Return the (X, Y) coordinate for the center point of the cell that contains the specified text.  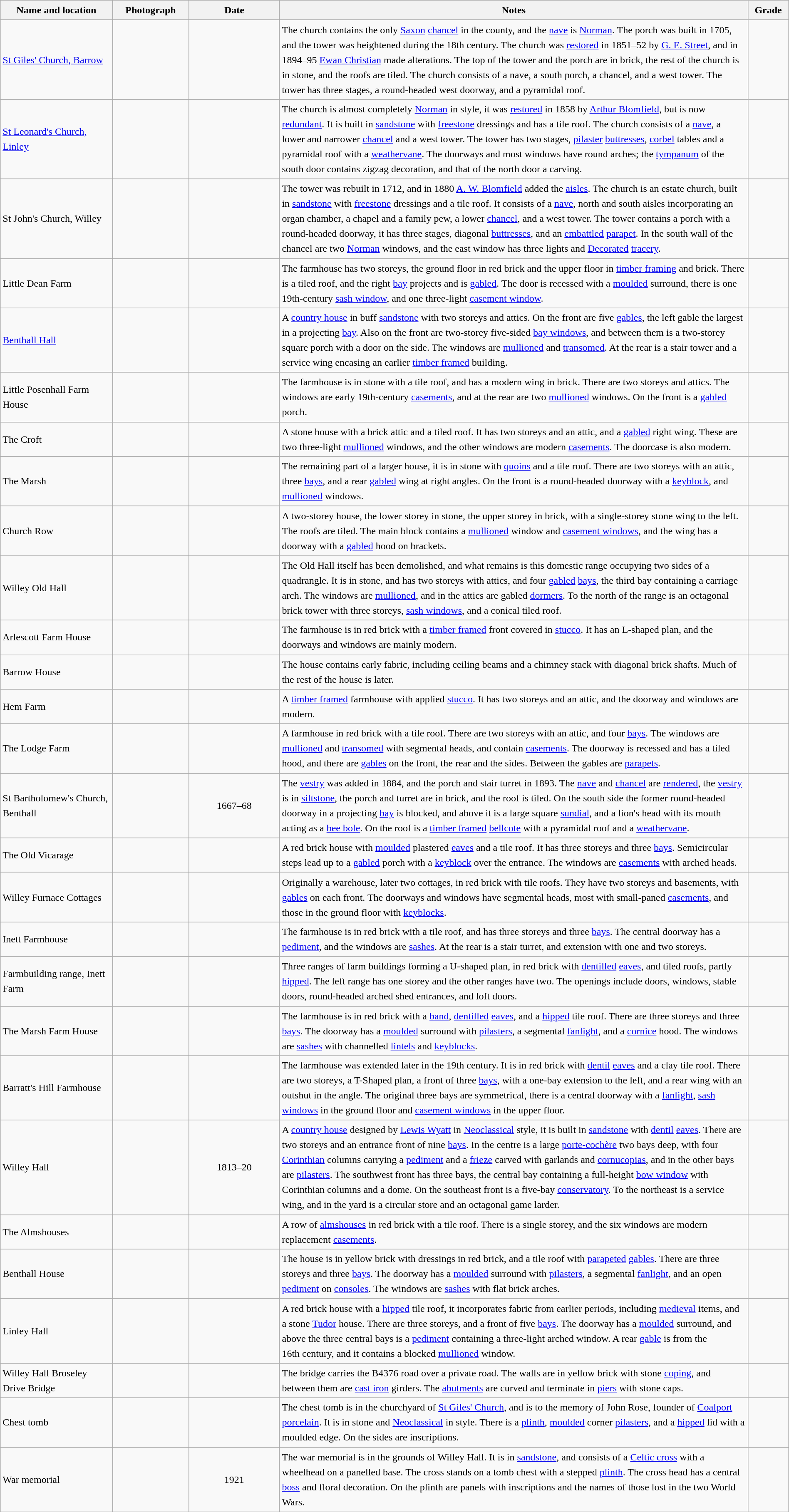
The Old Vicarage (57, 855)
1667–68 (234, 806)
Church Row (57, 531)
Arlescott Farm House (57, 637)
The house contains early fabric, including ceiling beams and a chimney stack with diagonal brick shafts. Much of the rest of the house is later. (514, 672)
Farmbuilding range, Inett Farm (57, 981)
1813–20 (234, 1167)
Hem Farm (57, 706)
Little Dean Farm (57, 283)
Willey Old Hall (57, 587)
The Almshouses (57, 1232)
Benthall House (57, 1274)
Notes (514, 10)
Willey Hall Broseley Drive Bridge (57, 1381)
Barrow House (57, 672)
St Giles' Church, Barrow (57, 60)
A row of almshouses in red brick with a tile roof. There is a single storey, and the six windows are modern replacement casements. (514, 1232)
St Bartholomew's Church, Benthall (57, 806)
War memorial (57, 1480)
Linley Hall (57, 1331)
Date (234, 10)
The Marsh Farm House (57, 1031)
Little Posenhall Farm House (57, 397)
The Lodge Farm (57, 749)
Barratt's Hill Farmhouse (57, 1088)
Inett Farmhouse (57, 939)
St Leonard's Church, Linley (57, 139)
The farmhouse is in red brick with a timber framed front covered in stucco. It has an L-shaped plan, and the doorways and windows are mainly modern. (514, 637)
Photograph (151, 10)
Name and location (57, 10)
St John's Church, Willey (57, 219)
The Marsh (57, 481)
Willey Furnace Cottages (57, 897)
1921 (234, 1480)
The Croft (57, 439)
Chest tomb (57, 1422)
Willey Hall (57, 1167)
Benthall Hall (57, 340)
Grade (768, 10)
A timber framed farmhouse with applied stucco. It has two storeys and an attic, and the doorway and windows are modern. (514, 706)
